Locate the cell with the specified text and output its (x, y) center coordinate. 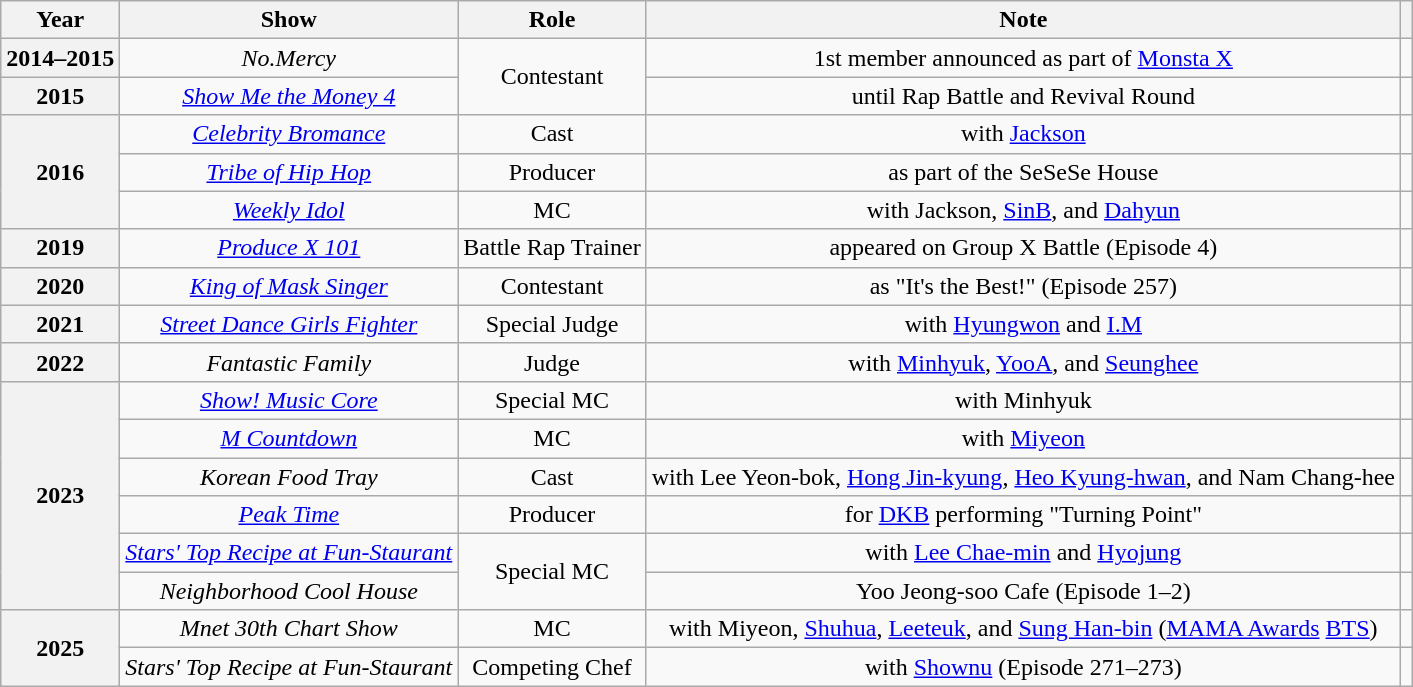
2014–2015 (60, 58)
with Miyeon (1023, 438)
Year (60, 20)
Show! Music Core (289, 400)
with Miyeon, Shuhua, Leeteuk, and Sung Han-bin (MAMA Awards BTS) (1023, 629)
1st member announced as part of Monsta X (1023, 58)
Neighborhood Cool House (289, 591)
Peak Time (289, 515)
Special Judge (552, 324)
Celebrity Bromance (289, 134)
Street Dance Girls Fighter (289, 324)
Mnet 30th Chart Show (289, 629)
Competing Chef (552, 667)
for DKB performing "Turning Point" (1023, 515)
Korean Food Tray (289, 477)
2019 (60, 248)
Show (289, 20)
Tribe of Hip Hop (289, 172)
with Jackson, SinB, and Dahyun (1023, 210)
2023 (60, 495)
with Jackson (1023, 134)
Fantastic Family (289, 362)
as "It's the Best!" (Episode 257) (1023, 286)
with Shownu (Episode 271–273) (1023, 667)
2020 (60, 286)
with Hyungwon and I.M (1023, 324)
appeared on Group X Battle (Episode 4) (1023, 248)
M Countdown (289, 438)
No.Mercy (289, 58)
Produce X 101 (289, 248)
until Rap Battle and Revival Round (1023, 96)
with Minhyuk (1023, 400)
2016 (60, 172)
Weekly Idol (289, 210)
2015 (60, 96)
as part of the SeSeSe House (1023, 172)
2021 (60, 324)
with Minhyuk, YooA, and Seunghee (1023, 362)
King of Mask Singer (289, 286)
Role (552, 20)
with Lee Chae-min and Hyojung (1023, 553)
2025 (60, 648)
Battle Rap Trainer (552, 248)
with Lee Yeon-bok, Hong Jin-kyung, Heo Kyung-hwan, and Nam Chang-hee (1023, 477)
Note (1023, 20)
Judge (552, 362)
Yoo Jeong-soo Cafe (Episode 1–2) (1023, 591)
2022 (60, 362)
Show Me the Money 4 (289, 96)
